Output the (x, y) coordinate of the center of the cell containing the given text.  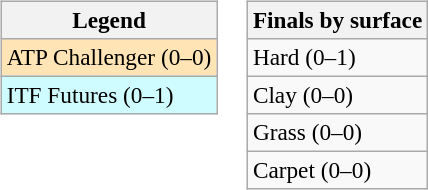
Grass (0–0) (337, 133)
ITF Futures (0–1) (108, 95)
Finals by surface (337, 20)
Legend (108, 20)
Hard (0–1) (337, 57)
Clay (0–0) (337, 95)
Carpet (0–0) (337, 171)
ATP Challenger (0–0) (108, 57)
